Pinpoint the cell where the given text exists, returning its (X, Y) midpoint coordinate. 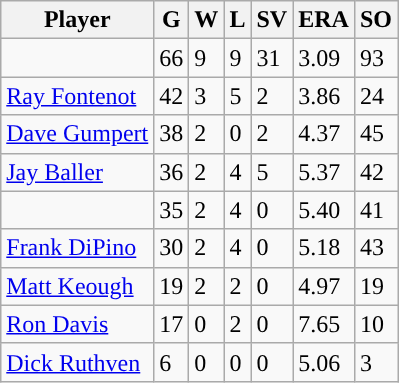
5.18 (324, 248)
93 (376, 58)
38 (172, 134)
35 (172, 210)
Ray Fontenot (78, 96)
7.65 (324, 324)
24 (376, 96)
43 (376, 248)
3.86 (324, 96)
Player (78, 20)
SO (376, 20)
4.37 (324, 134)
4.97 (324, 286)
10 (376, 324)
SV (272, 20)
36 (172, 172)
3.09 (324, 58)
31 (272, 58)
5.06 (324, 362)
Matt Keough (78, 286)
ERA (324, 20)
30 (172, 248)
6 (172, 362)
5.37 (324, 172)
W (206, 20)
17 (172, 324)
Ron Davis (78, 324)
G (172, 20)
66 (172, 58)
5.40 (324, 210)
Jay Baller (78, 172)
L (238, 20)
Dave Gumpert (78, 134)
41 (376, 210)
45 (376, 134)
Frank DiPino (78, 248)
Dick Ruthven (78, 362)
